Determine the (X, Y) coordinate at the center of the cell enclosing the given text.  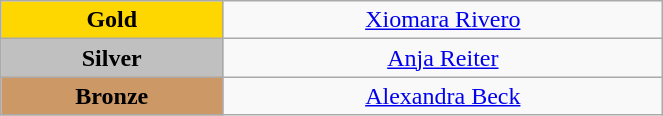
Anja Reiter (443, 58)
Bronze (112, 96)
Alexandra Beck (443, 96)
Xiomara Rivero (443, 20)
Silver (112, 58)
Gold (112, 20)
